Detect which cell encompasses the target text, then output its [X, Y] center coordinate. 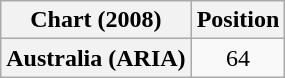
Position [238, 20]
Chart (2008) [96, 20]
Australia (ARIA) [96, 58]
64 [238, 58]
